Locate the cell with the specified text and output its (x, y) center coordinate. 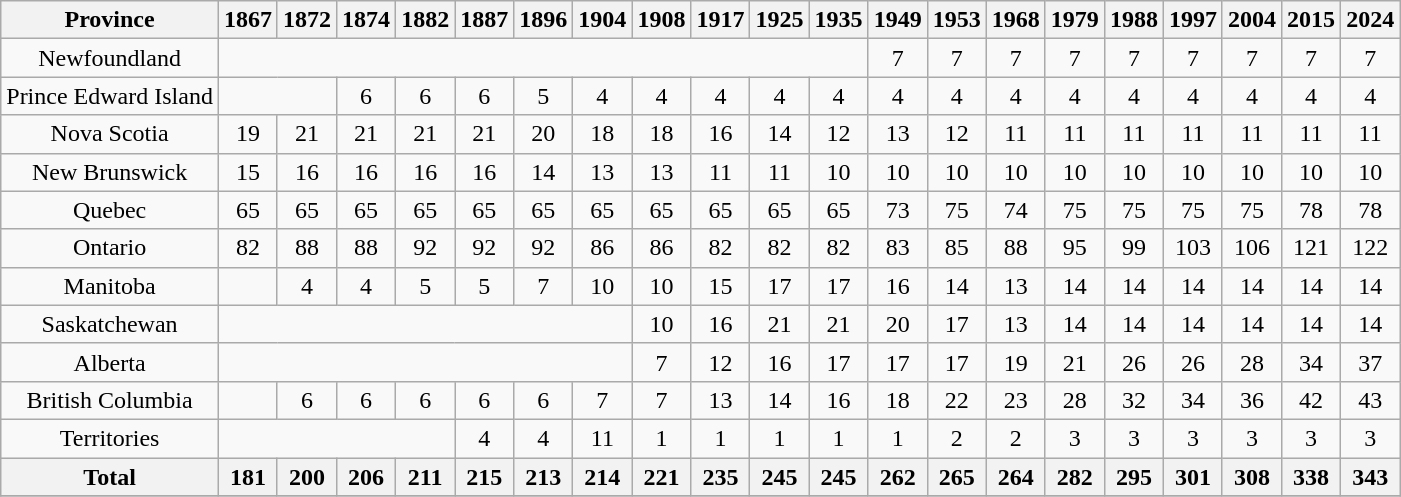
42 (1312, 400)
Saskatchewan (110, 324)
32 (1134, 400)
103 (1192, 248)
1925 (780, 20)
295 (1134, 477)
262 (898, 477)
British Columbia (110, 400)
121 (1312, 248)
Prince Edward Island (110, 96)
301 (1192, 477)
Manitoba (110, 286)
1968 (1016, 20)
1874 (366, 20)
221 (662, 477)
1882 (426, 20)
1896 (544, 20)
214 (602, 477)
338 (1312, 477)
206 (366, 477)
85 (956, 248)
211 (426, 477)
264 (1016, 477)
New Brunswick (110, 172)
Ontario (110, 248)
1917 (720, 20)
22 (956, 400)
1935 (838, 20)
181 (248, 477)
Quebec (110, 210)
200 (306, 477)
2004 (1252, 20)
282 (1074, 477)
1997 (1192, 20)
1953 (956, 20)
1949 (898, 20)
1904 (602, 20)
73 (898, 210)
235 (720, 477)
43 (1370, 400)
99 (1134, 248)
1988 (1134, 20)
Newfoundland (110, 58)
308 (1252, 477)
2024 (1370, 20)
343 (1370, 477)
265 (956, 477)
1887 (484, 20)
106 (1252, 248)
215 (484, 477)
74 (1016, 210)
95 (1074, 248)
2015 (1312, 20)
23 (1016, 400)
Territories (110, 438)
1867 (248, 20)
122 (1370, 248)
Province (110, 20)
Alberta (110, 362)
1872 (306, 20)
37 (1370, 362)
1979 (1074, 20)
Nova Scotia (110, 134)
36 (1252, 400)
Total (110, 477)
1908 (662, 20)
213 (544, 477)
83 (898, 248)
